Detect which cell encompasses the target text, then output its [X, Y] center coordinate. 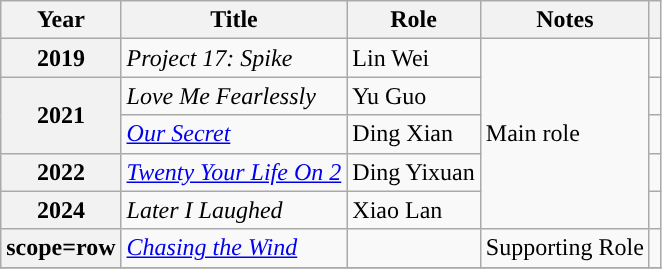
Title [234, 20]
Later I Laughed [234, 210]
Love Me Fearlessly [234, 96]
Our Secret [234, 134]
Year [61, 20]
2022 [61, 172]
Ding Yixuan [414, 172]
Ding Xian [414, 134]
Supporting Role [564, 248]
Notes [564, 20]
Lin Wei [414, 58]
Xiao Lan [414, 210]
Chasing the Wind [234, 248]
Project 17: Spike [234, 58]
Twenty Your Life On 2 [234, 172]
2019 [61, 58]
2021 [61, 115]
Yu Guo [414, 96]
Main role [564, 134]
Role [414, 20]
2024 [61, 210]
scope=row [61, 248]
